Search for the cell housing the specified text and yield its (x, y) center coordinate. 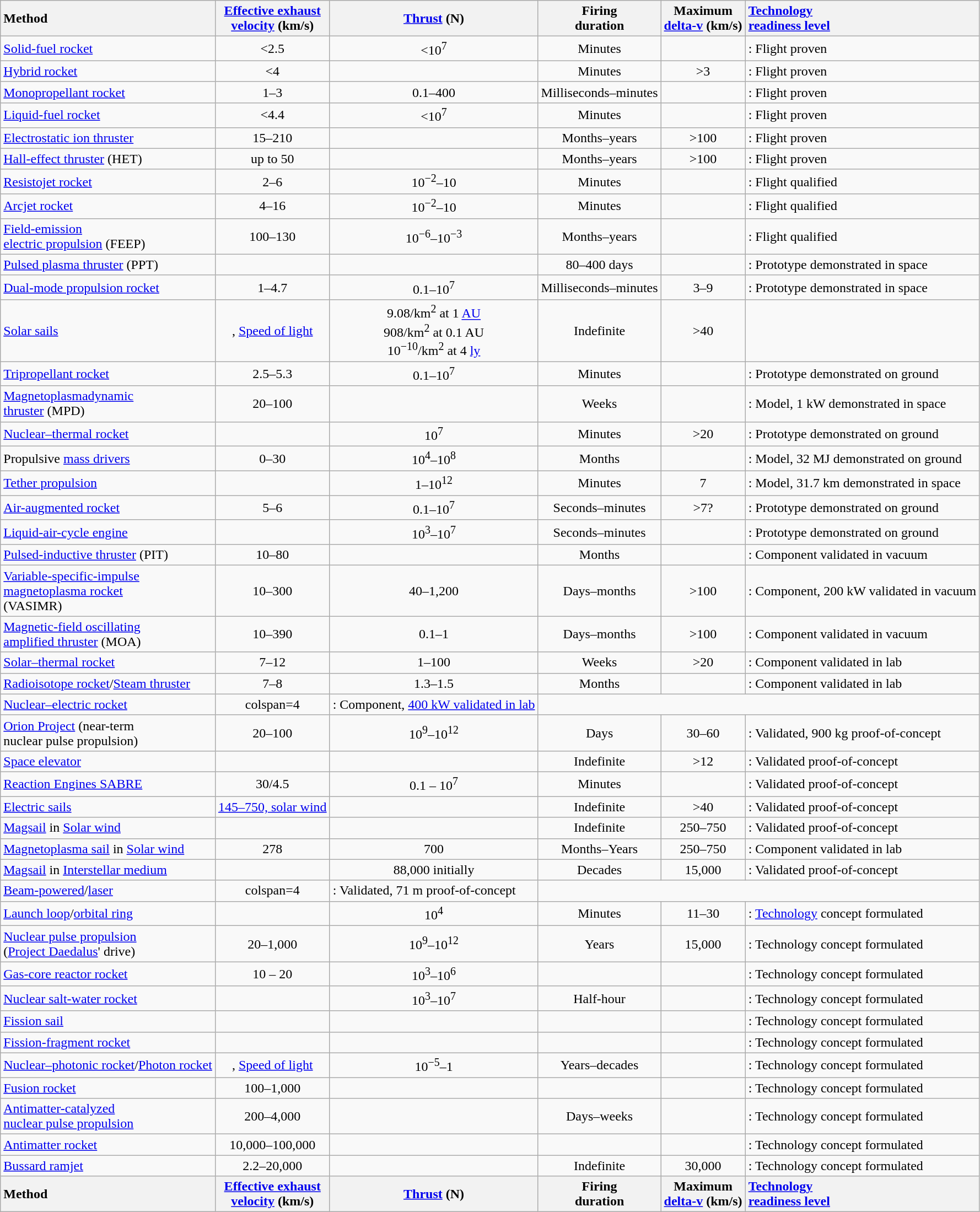
2.2–20,000 (272, 1166)
: Model, 1 kW demonstrated in space (862, 403)
278 (272, 849)
Fusion rocket (108, 1088)
Antimatter-catalyzednuclear pulse propulsion (108, 1117)
: Component, 400 kW validated in lab (434, 704)
103–106 (434, 974)
<4.4 (272, 115)
Months–Years (600, 849)
30,000 (703, 1166)
10–390 (272, 634)
104 (434, 914)
>12 (703, 761)
<2.5 (272, 49)
1–4.7 (272, 288)
>3 (703, 71)
Pulsed plasma thruster (PPT) (108, 265)
Hybrid rocket (108, 71)
Solid-fuel rocket (108, 49)
Variable-specific-impulsemagnetoplasma rocket(VASIMR) (108, 591)
7–8 (272, 683)
Tether propulsion (108, 483)
30/4.5 (272, 784)
10 – 20 (272, 974)
Half-hour (600, 999)
Antimatter rocket (108, 1145)
Days (600, 733)
80–400 days (600, 265)
Nuclear–electric rocket (108, 704)
Solar–thermal rocket (108, 662)
Liquid-air-cycle engine (108, 532)
Dual-mode propulsion rocket (108, 288)
up to 50 (272, 159)
104–108 (434, 459)
Hall-effect thruster (HET) (108, 159)
Liquid-fuel rocket (108, 115)
10–80 (272, 555)
700 (434, 849)
20–1,000 (272, 944)
Radioisotope rocket/Steam thruster (108, 683)
Air-augmented rocket (108, 508)
0.1–1 (434, 634)
Reaction Engines SABRE (108, 784)
4–16 (272, 206)
Orion Project (near-termnuclear pulse propulsion) (108, 733)
1–3 (272, 92)
Magnetic-field oscillatingamplified thruster (MOA) (108, 634)
145–750, solar wind (272, 807)
Launch loop/orbital ring (108, 914)
40–1,200 (434, 591)
0.1–400 (434, 92)
Resistojet rocket (108, 182)
Days–weeks (600, 1117)
30–60 (703, 733)
Arcjet rocket (108, 206)
Years (600, 944)
10,000–100,000 (272, 1145)
Field-emissionelectric propulsion (FEEP) (108, 236)
: Model, 31.7 km demonstrated in space (862, 483)
200–4,000 (272, 1117)
10−6–10−3 (434, 236)
Magsail in Interstellar medium (108, 870)
Magnetoplasma sail in Solar wind (108, 849)
Years–decades (600, 1065)
1–100 (434, 662)
Magsail in Solar wind (108, 828)
0.1 – 107 (434, 784)
7–12 (272, 662)
10–300 (272, 591)
100–1,000 (272, 1088)
0–30 (272, 459)
11–30 (703, 914)
5–6 (272, 508)
3–9 (703, 288)
88,000 initially (434, 870)
Pulsed-inductive thruster (PIT) (108, 555)
: Model, 32 MJ demonstrated on ground (862, 459)
Nuclear–photonic rocket/Photon rocket (108, 1065)
1–1012 (434, 483)
9.08/km2 at 1 AU908/km2 at 0.1 AU10−10/km2 at 4 ly (434, 331)
: Validated, 900 kg proof-of-concept (862, 733)
Nuclear–thermal rocket (108, 434)
10−5–1 (434, 1065)
Nuclear salt-water rocket (108, 999)
100–130 (272, 236)
<4 (272, 71)
Electric sails (108, 807)
Tripropellant rocket (108, 374)
Magnetoplasmadynamicthruster (MPD) (108, 403)
Monopropellant rocket (108, 92)
2–6 (272, 182)
: Validated, 71 m proof-of-concept (434, 891)
Bussard ramjet (108, 1166)
Gas-core reactor rocket (108, 974)
2.5–5.3 (272, 374)
107 (434, 434)
Space elevator (108, 761)
1.3–1.5 (434, 683)
Propulsive mass drivers (108, 459)
: Component, 200 kW validated in vacuum (862, 591)
Beam-powered/laser (108, 891)
Decades (600, 870)
>7? (703, 508)
Nuclear pulse propulsion(Project Daedalus' drive) (108, 944)
Electrostatic ion thruster (108, 138)
15–210 (272, 138)
Fission sail (108, 1021)
Solar sails (108, 331)
7 (703, 483)
Fission-fragment rocket (108, 1042)
